For the text-containing cell, return its midpoint in (x, y) coordinate format. 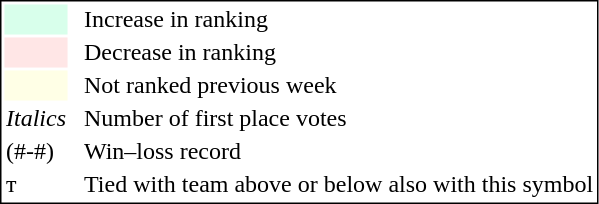
Win–loss record (338, 151)
Increase in ranking (338, 19)
Number of first place votes (338, 119)
Tied with team above or below also with this symbol (338, 185)
Not ranked previous week (338, 85)
(#-#) (36, 151)
Decrease in ranking (338, 53)
Italics (36, 119)
т (36, 185)
